For the text-containing cell, return its midpoint in [x, y] coordinate format. 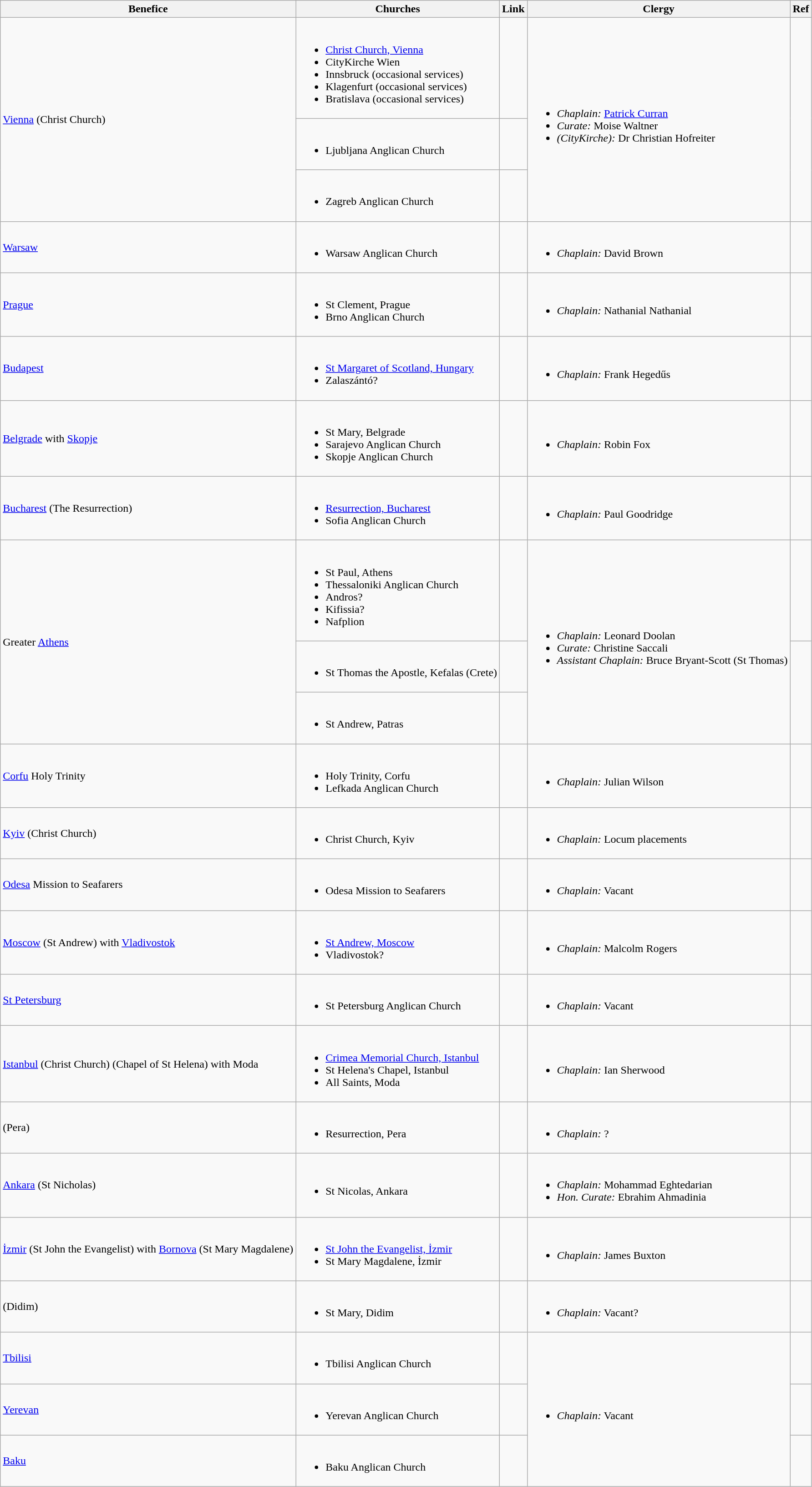
St Petersburg [148, 1000]
Vienna (Christ Church) [148, 119]
Clergy [659, 9]
Chaplain: Ian Sherwood [659, 1064]
Greater Athens [148, 642]
Christ Church, ViennaCityKirche WienInnsbruck (occasional services)Klagenfurt (occasional services)Bratislava (occasional services) [398, 68]
St John the Evangelist, İzmirSt Mary Magdalene, İzmir [398, 1249]
St Andrew, Patras [398, 718]
Resurrection, BucharestSofia Anglican Church [398, 508]
Ankara (St Nicholas) [148, 1185]
Warsaw [148, 247]
İzmir (St John the Evangelist) with Bornova (St Mary Magdalene) [148, 1249]
St Margaret of Scotland, HungaryZalaszántó? [398, 368]
(Didim) [148, 1307]
Chaplain: Patrick CurranCurate: Moise Waltner(CityKirche): Dr Christian Hofreiter [659, 119]
Chaplain: Malcolm Rogers [659, 942]
Moscow (St Andrew) with Vladivostok [148, 942]
Belgrade with Skopje [148, 438]
St Thomas the Apostle, Kefalas (Crete) [398, 667]
St Mary, Didim [398, 1307]
Prague [148, 305]
St Paul, AthensThessaloniki Anglican ChurchAndros?Kifissia?Nafplion [398, 590]
Resurrection, Pera [398, 1127]
Churches [398, 9]
Bucharest (The Resurrection) [148, 508]
Warsaw Anglican Church [398, 247]
Chaplain: Paul Goodridge [659, 508]
Chaplain: Vacant? [659, 1307]
Chaplain: Nathanial Nathanial [659, 305]
Zagreb Anglican Church [398, 196]
(Pera) [148, 1127]
Chaplain: Leonard DoolanCurate: Christine SaccaliAssistant Chaplain: Bruce Bryant-Scott (St Thomas) [659, 642]
Corfu Holy Trinity [148, 776]
Chaplain: ? [659, 1127]
Crimea Memorial Church, IstanbulSt Helena's Chapel, IstanbulAll Saints, Moda [398, 1064]
Chaplain: Frank Hegedűs [659, 368]
St Nicolas, Ankara [398, 1185]
St Clement, PragueBrno Anglican Church [398, 305]
Chaplain: Julian Wilson [659, 776]
Link [513, 9]
Chaplain: Robin Fox [659, 438]
Chaplain: David Brown [659, 247]
Ref [801, 9]
Budapest [148, 368]
Istanbul (Christ Church) (Chapel of St Helena) with Moda [148, 1064]
Yerevan [148, 1410]
Benefice [148, 9]
Kyiv (Christ Church) [148, 833]
Ljubljana Anglican Church [398, 144]
Chaplain: Mohammad EghtedarianHon. Curate: Ebrahim Ahmadinia [659, 1185]
Tbilisi Anglican Church [398, 1358]
St Andrew, MoscowVladivostok? [398, 942]
St Petersburg Anglican Church [398, 1000]
Christ Church, Kyiv [398, 833]
Tbilisi [148, 1358]
Baku Anglican Church [398, 1461]
Chaplain: Locum placements [659, 833]
Chaplain: James Buxton [659, 1249]
Yerevan Anglican Church [398, 1410]
Holy Trinity, CorfuLefkada Anglican Church [398, 776]
Baku [148, 1461]
St Mary, BelgradeSarajevo Anglican ChurchSkopje Anglican Church [398, 438]
